Scan for the cell matching the given text and deliver its [x, y] coordinate at center. 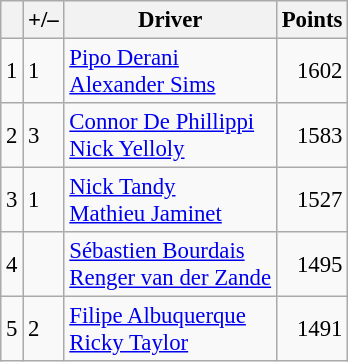
4 [12, 264]
Driver [170, 20]
Connor De Phillippi Nick Yelloly [170, 136]
Filipe Albuquerque Ricky Taylor [170, 330]
1602 [312, 72]
5 [12, 330]
Pipo Derani Alexander Sims [170, 72]
1527 [312, 200]
Nick Tandy Mathieu Jaminet [170, 200]
Sébastien Bourdais Renger van der Zande [170, 264]
1491 [312, 330]
Points [312, 20]
1583 [312, 136]
+/– [44, 20]
1495 [312, 264]
